Return [X, Y] of the center of cell containing provided text 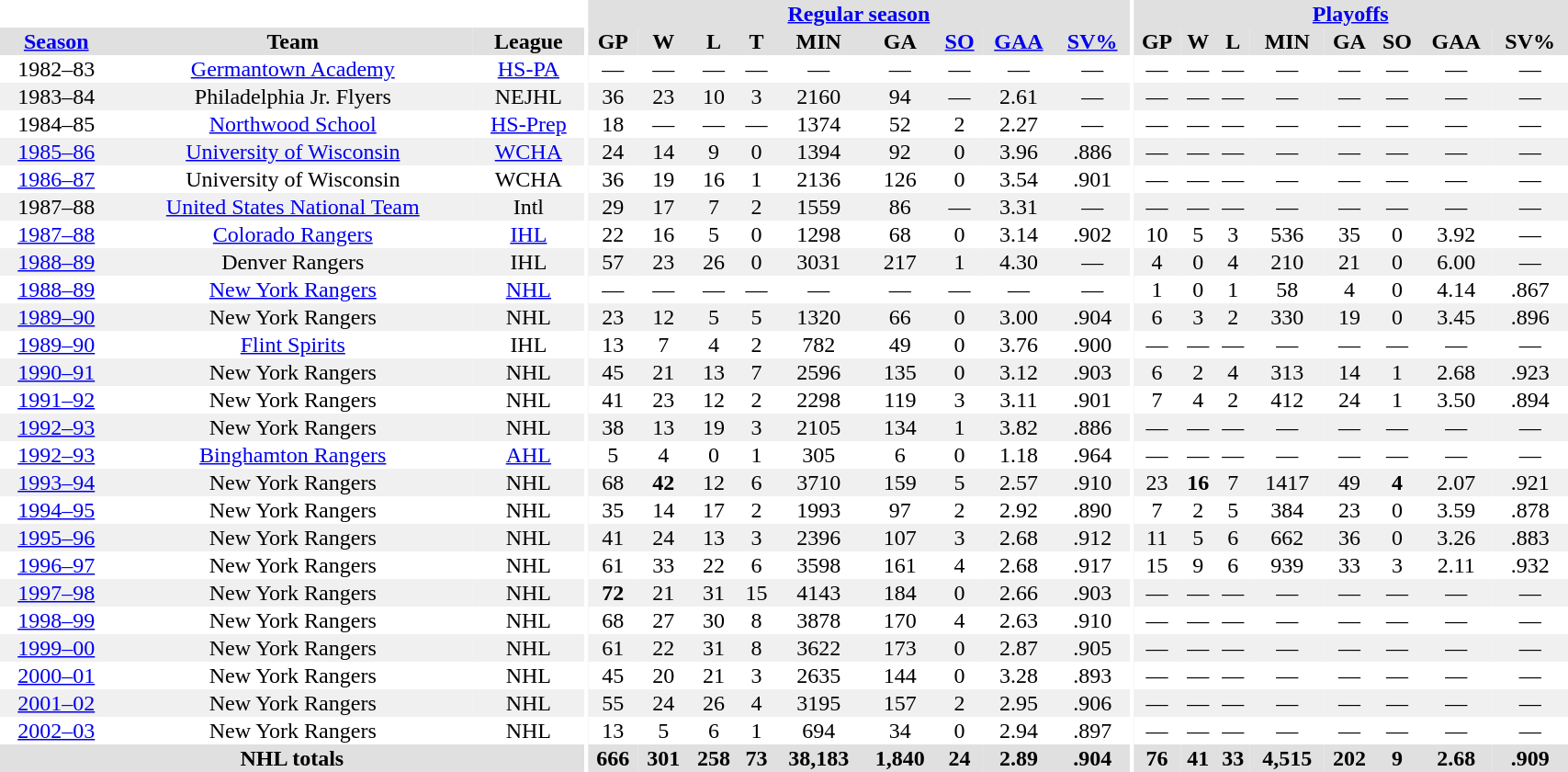
217 [900, 262]
Northwood School [292, 124]
3.26 [1457, 538]
Colorado Rangers [292, 234]
55 [614, 703]
3.76 [1018, 345]
2.63 [1018, 620]
.917 [1093, 565]
.905 [1093, 648]
AHL [529, 455]
52 [900, 124]
38 [614, 427]
Season [56, 41]
72 [614, 593]
20 [663, 675]
1984–85 [56, 124]
.909 [1530, 758]
3.54 [1018, 179]
301 [663, 758]
782 [819, 345]
27 [663, 620]
T [757, 41]
1374 [819, 124]
1986–87 [56, 179]
3031 [819, 262]
NEJHL [529, 96]
38,183 [819, 758]
1298 [819, 234]
58 [1287, 289]
210 [1287, 262]
2.11 [1457, 565]
2.92 [1018, 510]
1559 [819, 207]
2.27 [1018, 124]
536 [1287, 234]
.923 [1530, 372]
384 [1287, 510]
.883 [1530, 538]
Philadelphia Jr. Flyers [292, 96]
173 [900, 648]
1996–97 [56, 565]
League [529, 41]
2000–01 [56, 675]
170 [900, 620]
1.18 [1018, 455]
.906 [1093, 703]
3710 [819, 482]
.896 [1530, 317]
NHL totals [292, 758]
2002–03 [56, 731]
.894 [1530, 400]
Germantown Academy [292, 69]
Intl [529, 207]
2.66 [1018, 593]
3.12 [1018, 372]
313 [1287, 372]
3.00 [1018, 317]
2.07 [1457, 482]
3.11 [1018, 400]
3.50 [1457, 400]
Binghamton Rangers [292, 455]
126 [900, 179]
939 [1287, 565]
4143 [819, 593]
1993–94 [56, 482]
144 [900, 675]
1995–96 [56, 538]
3598 [819, 565]
76 [1157, 758]
1993 [819, 510]
34 [900, 731]
.867 [1530, 289]
694 [819, 731]
2136 [819, 179]
3195 [819, 703]
1320 [819, 317]
2001–02 [56, 703]
3622 [819, 648]
134 [900, 427]
258 [715, 758]
3.96 [1018, 152]
66 [900, 317]
Flint Spirits [292, 345]
2.87 [1018, 648]
11 [1157, 538]
2.94 [1018, 731]
.912 [1093, 538]
1997–98 [56, 593]
3.45 [1457, 317]
107 [900, 538]
1417 [1287, 482]
161 [900, 565]
6.00 [1457, 262]
1983–84 [56, 96]
2105 [819, 427]
1,840 [900, 758]
662 [1287, 538]
3.14 [1018, 234]
HS-PA [529, 69]
2298 [819, 400]
1994–95 [56, 510]
.878 [1530, 510]
305 [819, 455]
.964 [1093, 455]
2.61 [1018, 96]
.897 [1093, 731]
Denver Rangers [292, 262]
57 [614, 262]
HS-Prep [529, 124]
29 [614, 207]
.893 [1093, 675]
1982–83 [56, 69]
3.92 [1457, 234]
Playoffs [1350, 14]
135 [900, 372]
Regular season [859, 14]
1394 [819, 152]
3.82 [1018, 427]
4,515 [1287, 758]
1999–00 [56, 648]
412 [1287, 400]
3878 [819, 620]
18 [614, 124]
4.30 [1018, 262]
2.57 [1018, 482]
2635 [819, 675]
94 [900, 96]
1990–91 [56, 372]
119 [900, 400]
2160 [819, 96]
.900 [1093, 345]
202 [1348, 758]
330 [1287, 317]
.932 [1530, 565]
2.89 [1018, 758]
2596 [819, 372]
3.31 [1018, 207]
73 [757, 758]
30 [715, 620]
2.95 [1018, 703]
4.14 [1457, 289]
1985–86 [56, 152]
42 [663, 482]
.921 [1530, 482]
.890 [1093, 510]
97 [900, 510]
1998–99 [56, 620]
3.59 [1457, 510]
159 [900, 482]
92 [900, 152]
Team [292, 41]
666 [614, 758]
184 [900, 593]
157 [900, 703]
2396 [819, 538]
86 [900, 207]
3.28 [1018, 675]
.902 [1093, 234]
1991–92 [56, 400]
United States National Team [292, 207]
